Search for the cell housing the specified text and yield its (x, y) center coordinate. 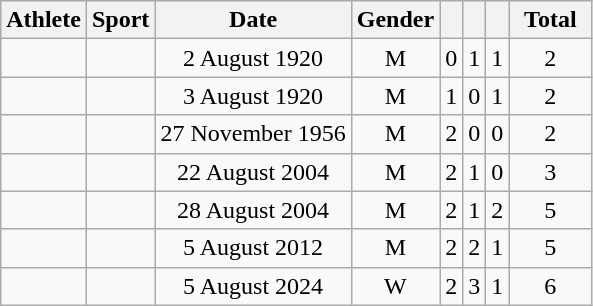
Gender (395, 20)
28 August 2004 (253, 210)
3 August 1920 (253, 96)
Athlete (44, 20)
2 August 1920 (253, 58)
6 (550, 286)
Total (550, 20)
Sport (120, 20)
W (395, 286)
22 August 2004 (253, 172)
5 August 2012 (253, 248)
27 November 1956 (253, 134)
Date (253, 20)
5 August 2024 (253, 286)
